For the text-containing cell, return its midpoint in (X, Y) coordinate format. 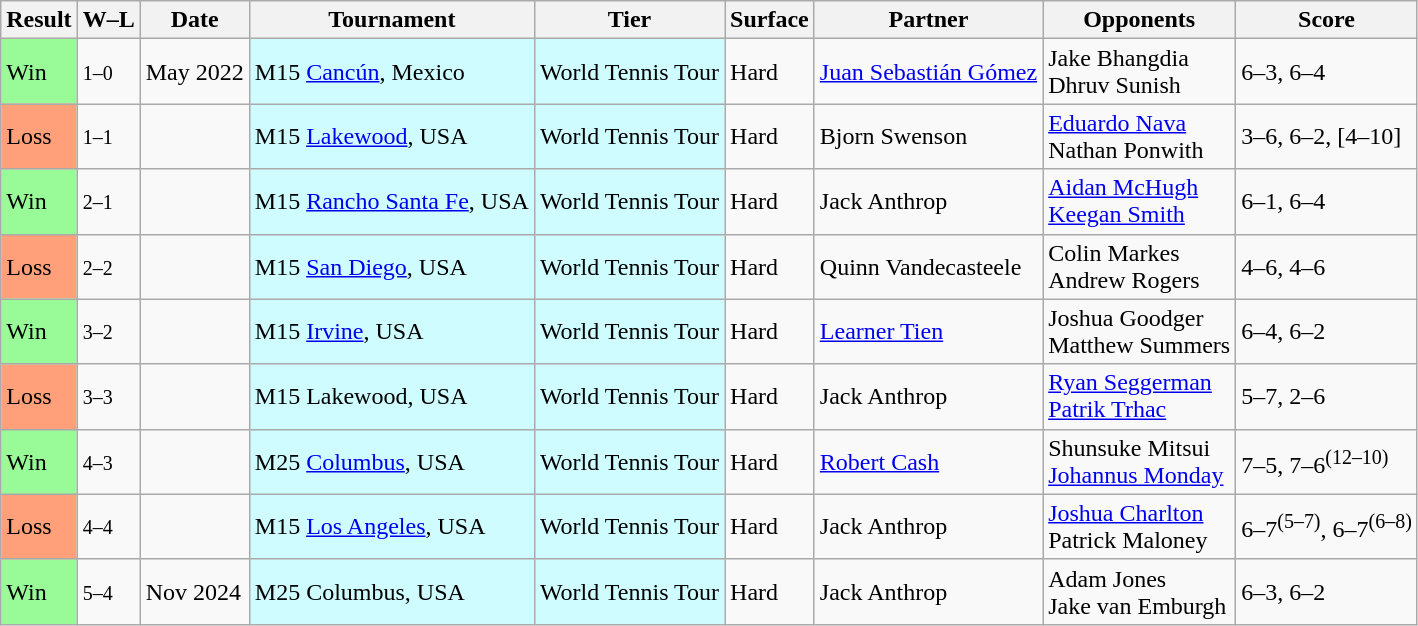
Score (1327, 20)
Juan Sebastián Gómez (928, 72)
3–2 (108, 332)
Date (194, 20)
Opponents (1140, 20)
May 2022 (194, 72)
Robert Cash (928, 462)
Adam Jones Jake van Emburgh (1140, 592)
Colin Markes Andrew Rogers (1140, 266)
7–5, 7–6(12–10) (1327, 462)
Aidan McHugh Keegan Smith (1140, 202)
6–1, 6–4 (1327, 202)
3–6, 6–2, [4–10] (1327, 136)
Partner (928, 20)
M15 Cancún, Mexico (392, 72)
Tournament (392, 20)
Surface (770, 20)
1–0 (108, 72)
Quinn Vandecasteele (928, 266)
3–3 (108, 396)
5–7, 2–6 (1327, 396)
6–4, 6–2 (1327, 332)
Tier (629, 20)
4–3 (108, 462)
Result (39, 20)
4–4 (108, 526)
Ryan Seggerman Patrik Trhac (1140, 396)
5–4 (108, 592)
Jake Bhangdia Dhruv Sunish (1140, 72)
2–1 (108, 202)
Nov 2024 (194, 592)
6–3, 6–4 (1327, 72)
Shunsuke Mitsui Johannus Monday (1140, 462)
Eduardo Nava Nathan Ponwith (1140, 136)
4–6, 4–6 (1327, 266)
W–L (108, 20)
M15 Irvine, USA (392, 332)
Learner Tien (928, 332)
Joshua Charlton Patrick Maloney (1140, 526)
6–7(5–7), 6–7(6–8) (1327, 526)
2–2 (108, 266)
Joshua Goodger Matthew Summers (1140, 332)
Bjorn Swenson (928, 136)
1–1 (108, 136)
M15 San Diego, USA (392, 266)
M15 Los Angeles, USA (392, 526)
M15 Rancho Santa Fe, USA (392, 202)
6–3, 6–2 (1327, 592)
